Scan for the cell matching the given text and deliver its [X, Y] coordinate at center. 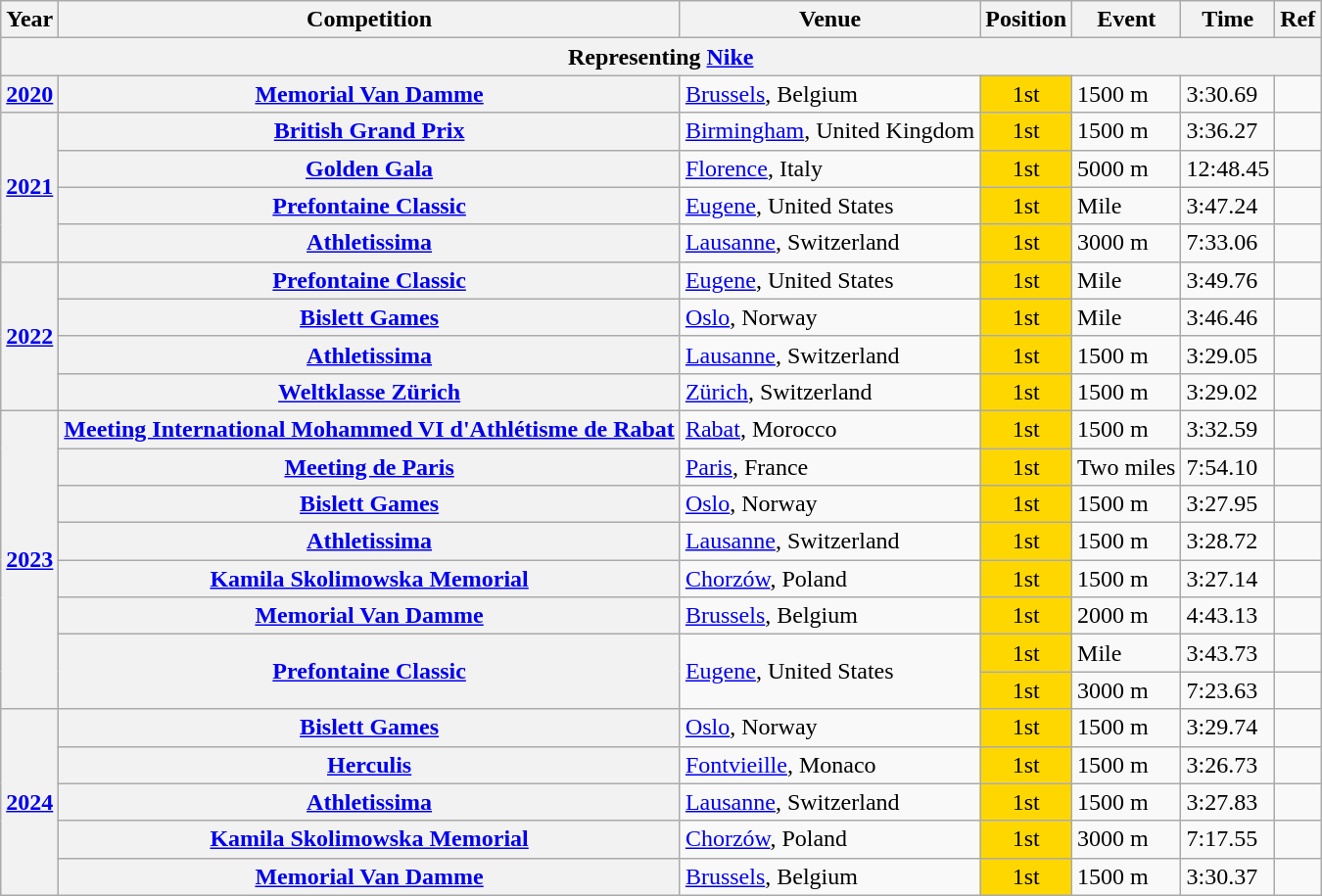
3:30.37 [1228, 876]
Fontvieille, Monaco [829, 765]
3:32.59 [1228, 429]
3:29.02 [1228, 392]
5000 m [1126, 168]
Representing Nike [661, 57]
Florence, Italy [829, 168]
British Grand Prix [370, 131]
Venue [829, 20]
3:36.27 [1228, 131]
3:27.95 [1228, 504]
3:27.14 [1228, 579]
Year [29, 20]
3:27.83 [1228, 802]
3:49.76 [1228, 280]
7:23.63 [1228, 690]
3:30.69 [1228, 94]
2021 [29, 187]
3:29.05 [1228, 354]
3:43.73 [1228, 653]
Zürich, Switzerland [829, 392]
Ref [1298, 20]
7:33.06 [1228, 243]
Birmingham, United Kingdom [829, 131]
Two miles [1126, 467]
2022 [29, 336]
2024 [29, 802]
3:46.46 [1228, 317]
Herculis [370, 765]
3:29.74 [1228, 728]
Paris, France [829, 467]
Rabat, Morocco [829, 429]
3:47.24 [1228, 206]
Event [1126, 20]
3:28.72 [1228, 542]
Competition [370, 20]
7:17.55 [1228, 839]
Golden Gala [370, 168]
7:54.10 [1228, 467]
2000 m [1126, 616]
Meeting de Paris [370, 467]
3:26.73 [1228, 765]
Weltklasse Zürich [370, 392]
Time [1228, 20]
4:43.13 [1228, 616]
12:48.45 [1228, 168]
Meeting International Mohammed VI d'Athlétisme de Rabat [370, 429]
2020 [29, 94]
Position [1026, 20]
2023 [29, 559]
